Pinpoint the cell where the given text exists, returning its (X, Y) midpoint coordinate. 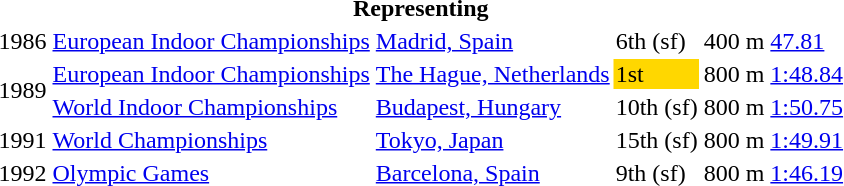
The Hague, Netherlands (492, 74)
World Indoor Championships (211, 107)
World Championships (211, 140)
Tokyo, Japan (492, 140)
1st (656, 74)
Budapest, Hungary (492, 107)
15th (sf) (656, 140)
10th (sf) (656, 107)
6th (sf) (656, 41)
Madrid, Spain (492, 41)
400 m (734, 41)
